Detect which cell encompasses the target text, then output its [x, y] center coordinate. 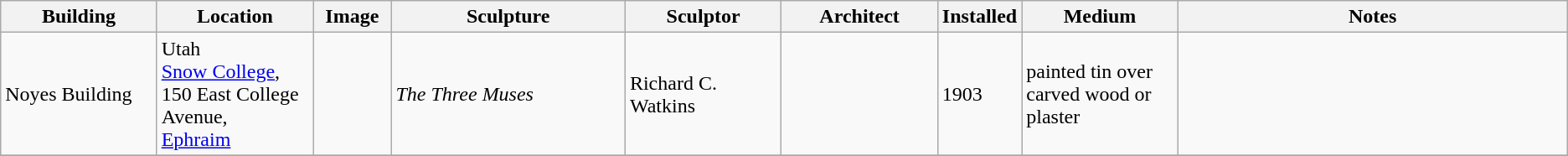
Notes [1372, 17]
Sculpture [508, 17]
Noyes Building [79, 94]
Building [79, 17]
1903 [979, 94]
Sculptor [703, 17]
Richard C. Watkins [703, 94]
Medium [1100, 17]
UtahSnow College,150 East College Avenue,Ephraim [235, 94]
Architect [859, 17]
painted tin over carved wood or plaster [1100, 94]
The Three Muses [508, 94]
Image [352, 17]
Location [235, 17]
Installed [979, 17]
